Detect which cell encompasses the target text, then output its (x, y) center coordinate. 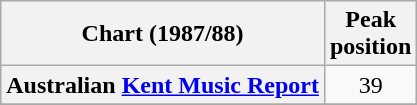
Peakposition (370, 34)
39 (370, 85)
Australian Kent Music Report (163, 85)
Chart (1987/88) (163, 34)
